From the cell containing the given text, extract its center point as (x, y) coordinate. 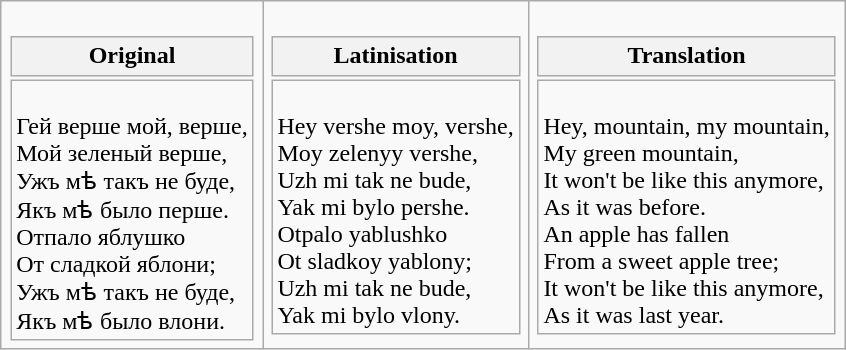
Translation (686, 56)
Original (132, 56)
Latinisation (396, 56)
